From the cell containing the given text, extract its center point as [X, Y] coordinate. 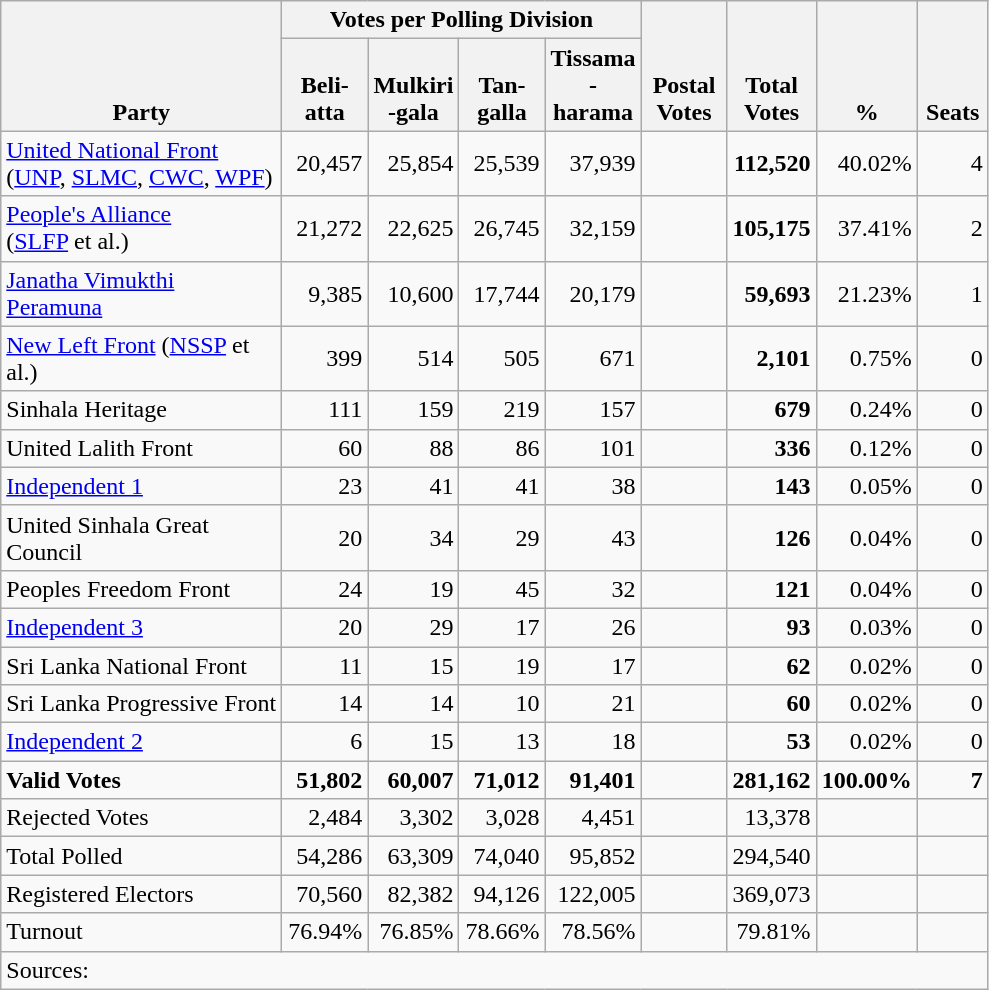
112,520 [772, 164]
People's Alliance(SLFP et al.) [142, 228]
63,309 [414, 856]
Party [142, 66]
93 [772, 627]
Registered Electors [142, 894]
70,560 [325, 894]
45 [502, 589]
32,159 [593, 228]
281,162 [772, 780]
2,484 [325, 818]
79.81% [772, 932]
43 [593, 538]
122,005 [593, 894]
25,539 [502, 164]
3,028 [502, 818]
25,854 [414, 164]
Sources: [494, 970]
60,007 [414, 780]
71,012 [502, 780]
4,451 [593, 818]
62 [772, 665]
219 [502, 410]
Independent 3 [142, 627]
38 [593, 486]
United Sinhala Great Council [142, 538]
Turnout [142, 932]
0.24% [866, 410]
91,401 [593, 780]
54,286 [325, 856]
26,745 [502, 228]
2 [952, 228]
Rejected Votes [142, 818]
399 [325, 358]
82,382 [414, 894]
126 [772, 538]
21,272 [325, 228]
336 [772, 448]
Seats [952, 66]
34 [414, 538]
88 [414, 448]
% [866, 66]
18 [593, 742]
105,175 [772, 228]
121 [772, 589]
78.66% [502, 932]
143 [772, 486]
17,744 [502, 294]
32 [593, 589]
22,625 [414, 228]
95,852 [593, 856]
Total Polled [142, 856]
78.56% [593, 932]
0.05% [866, 486]
21.23% [866, 294]
Mulkiri-gala [414, 85]
Valid Votes [142, 780]
59,693 [772, 294]
United National Front(UNP, SLMC, CWC, WPF) [142, 164]
13,378 [772, 818]
10 [502, 704]
20,179 [593, 294]
111 [325, 410]
11 [325, 665]
157 [593, 410]
514 [414, 358]
40.02% [866, 164]
159 [414, 410]
Votes per Polling Division [462, 20]
Sri Lanka Progressive Front [142, 704]
26 [593, 627]
9,385 [325, 294]
Beli-atta [325, 85]
37.41% [866, 228]
2,101 [772, 358]
671 [593, 358]
Peoples Freedom Front [142, 589]
101 [593, 448]
PostalVotes [684, 66]
369,073 [772, 894]
13 [502, 742]
Sri Lanka National Front [142, 665]
37,939 [593, 164]
94,126 [502, 894]
0.12% [866, 448]
679 [772, 410]
20,457 [325, 164]
0.03% [866, 627]
Independent 2 [142, 742]
10,600 [414, 294]
24 [325, 589]
1 [952, 294]
0.75% [866, 358]
505 [502, 358]
Total Votes [772, 66]
53 [772, 742]
74,040 [502, 856]
Tan-galla [502, 85]
294,540 [772, 856]
Tissama-harama [593, 85]
Janatha Vimukthi Peramuna [142, 294]
3,302 [414, 818]
7 [952, 780]
21 [593, 704]
51,802 [325, 780]
Independent 1 [142, 486]
United Lalith Front [142, 448]
New Left Front (NSSP et al.) [142, 358]
Sinhala Heritage [142, 410]
4 [952, 164]
86 [502, 448]
23 [325, 486]
6 [325, 742]
76.85% [414, 932]
100.00% [866, 780]
76.94% [325, 932]
